Output the (X, Y) coordinate of the center of the cell containing the given text.  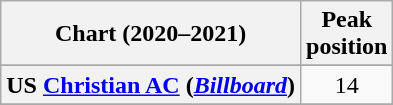
Peakposition (347, 34)
14 (347, 85)
Chart (2020–2021) (151, 34)
US Christian AC (Billboard) (151, 85)
